Return the (X, Y) coordinate for the center point of the cell that contains the specified text.  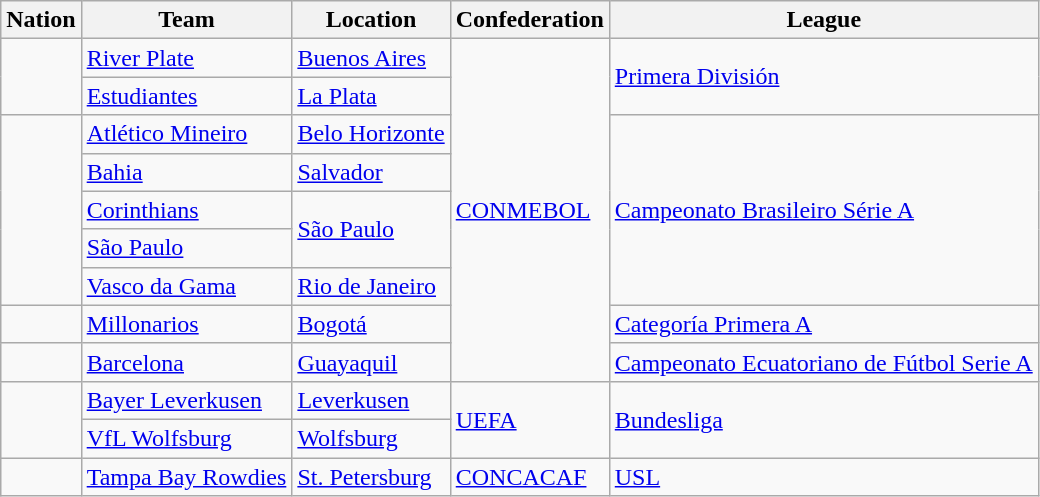
Atlético Mineiro (186, 134)
Bahia (186, 172)
River Plate (186, 58)
Salvador (371, 172)
Corinthians (186, 210)
UEFA (530, 419)
Campeonato Brasileiro Série A (824, 210)
Confederation (530, 20)
Nation (41, 20)
USL (824, 477)
Team (186, 20)
Millonarios (186, 324)
St. Petersburg (371, 477)
Bundesliga (824, 419)
Wolfsburg (371, 438)
La Plata (371, 96)
Vasco da Gama (186, 286)
Primera División (824, 77)
Guayaquil (371, 362)
VfL Wolfsburg (186, 438)
Barcelona (186, 362)
CONCACAF (530, 477)
Rio de Janeiro (371, 286)
Tampa Bay Rowdies (186, 477)
League (824, 20)
Campeonato Ecuatoriano de Fútbol Serie A (824, 362)
CONMEBOL (530, 210)
Bogotá (371, 324)
Location (371, 20)
Belo Horizonte (371, 134)
Leverkusen (371, 400)
Estudiantes (186, 96)
Categoría Primera A (824, 324)
Bayer Leverkusen (186, 400)
Buenos Aires (371, 58)
